Return the (x, y) coordinate for the center point of the cell that contains the specified text.  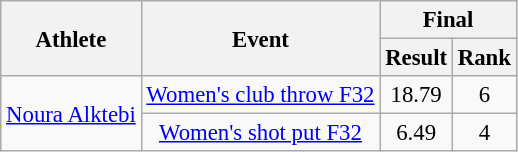
4 (484, 133)
Event (260, 38)
Final (448, 20)
Result (416, 58)
Women's shot put F32 (260, 133)
6.49 (416, 133)
Women's club throw F32 (260, 95)
Rank (484, 58)
6 (484, 95)
Athlete (71, 38)
Noura Alktebi (71, 114)
18.79 (416, 95)
